Find where the given text appears and provide that cell's center as (x, y) coordinate. 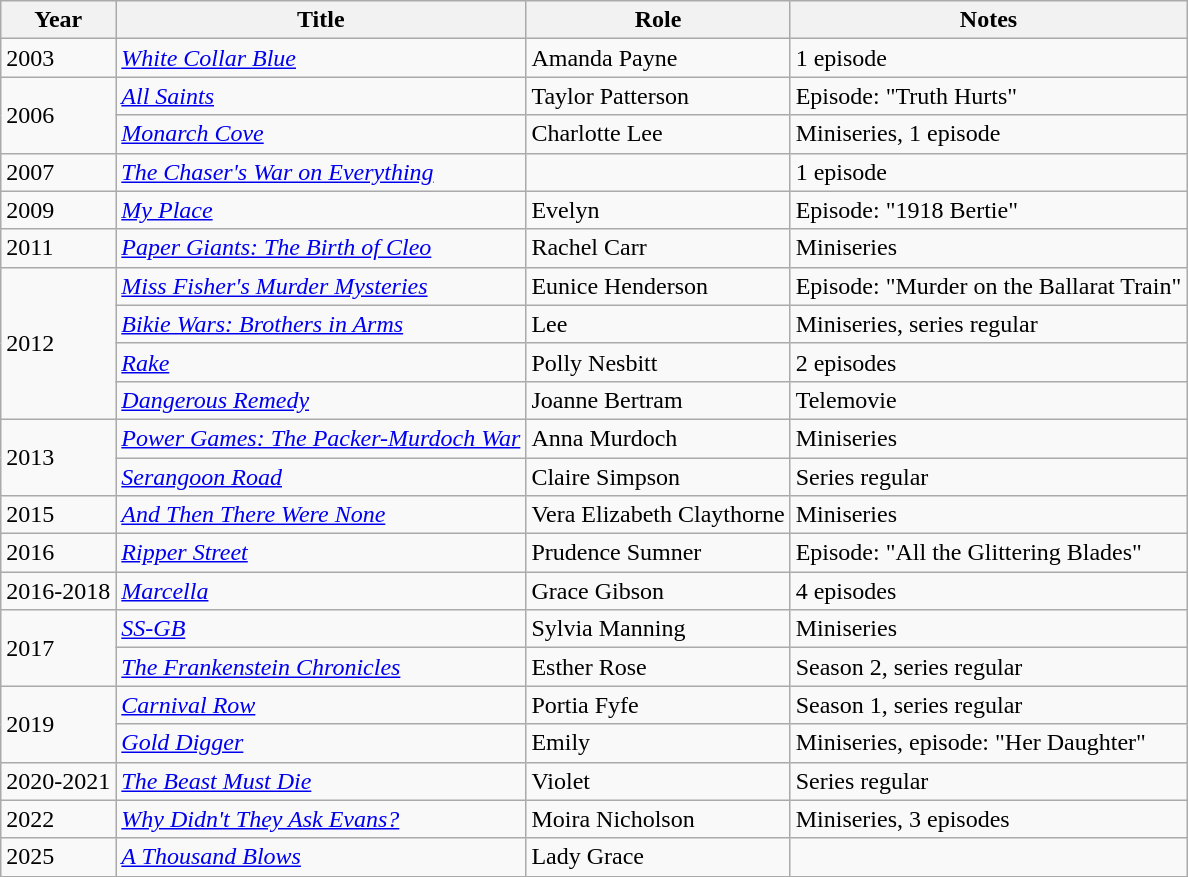
Miniseries, series regular (988, 324)
The Frankenstein Chronicles (321, 667)
Miniseries, episode: "Her Daughter" (988, 743)
2019 (58, 724)
Ripper Street (321, 553)
Episode: "Truth Hurts" (988, 96)
Moira Nicholson (658, 819)
Notes (988, 20)
2022 (58, 819)
Lady Grace (658, 857)
2016-2018 (58, 591)
2016 (58, 553)
Season 2, series regular (988, 667)
Violet (658, 781)
Monarch Cove (321, 134)
2020-2021 (58, 781)
2015 (58, 515)
2017 (58, 648)
Miniseries, 3 episodes (988, 819)
Esther Rose (658, 667)
All Saints (321, 96)
4 episodes (988, 591)
The Chaser's War on Everything (321, 172)
2025 (58, 857)
A Thousand Blows (321, 857)
SS-GB (321, 629)
Amanda Payne (658, 58)
Polly Nesbitt (658, 362)
Paper Giants: The Birth of Cleo (321, 248)
Serangoon Road (321, 477)
Sylvia Manning (658, 629)
Emily (658, 743)
Season 1, series regular (988, 705)
2006 (58, 115)
Joanne Bertram (658, 400)
Year (58, 20)
Taylor Patterson (658, 96)
Charlotte Lee (658, 134)
Rake (321, 362)
Anna Murdoch (658, 438)
White Collar Blue (321, 58)
Power Games: The Packer-Murdoch War (321, 438)
Portia Fyfe (658, 705)
Episode: "All the Glittering Blades" (988, 553)
2009 (58, 210)
2013 (58, 457)
Why Didn't They Ask Evans? (321, 819)
My Place (321, 210)
2007 (58, 172)
Dangerous Remedy (321, 400)
Rachel Carr (658, 248)
Grace Gibson (658, 591)
Episode: "Murder on the Ballarat Train" (988, 286)
Claire Simpson (658, 477)
Prudence Sumner (658, 553)
2012 (58, 343)
Eunice Henderson (658, 286)
Miss Fisher's Murder Mysteries (321, 286)
Telemovie (988, 400)
Role (658, 20)
Episode: "1918 Bertie" (988, 210)
Marcella (321, 591)
Vera Elizabeth Claythorne (658, 515)
Miniseries, 1 episode (988, 134)
2 episodes (988, 362)
Gold Digger (321, 743)
Bikie Wars: Brothers in Arms (321, 324)
Carnival Row (321, 705)
Evelyn (658, 210)
Title (321, 20)
2011 (58, 248)
2003 (58, 58)
The Beast Must Die (321, 781)
Lee (658, 324)
And Then There Were None (321, 515)
